Detect which cell encompasses the target text, then output its [X, Y] center coordinate. 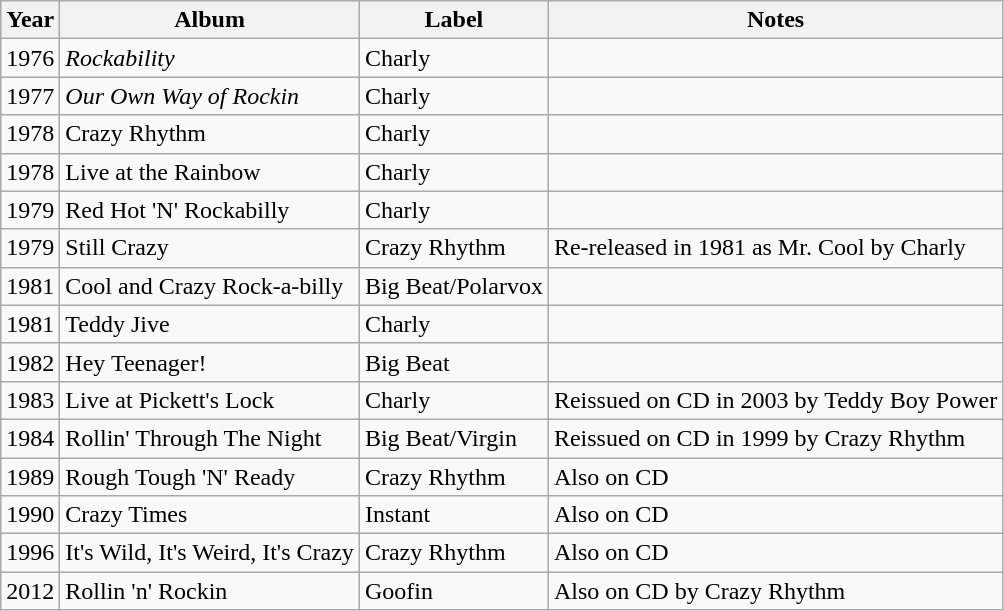
Live at the Rainbow [210, 172]
Goofin [454, 591]
1984 [30, 438]
Still Crazy [210, 248]
Notes [775, 20]
Rough Tough 'N' Ready [210, 477]
Hey Teenager! [210, 362]
1990 [30, 515]
Reissued on CD in 1999 by Crazy Rhythm [775, 438]
Red Hot 'N' Rockabilly [210, 210]
Reissued on CD in 2003 by Teddy Boy Power [775, 400]
Cool and Crazy Rock-a-billy [210, 286]
Live at Pickett's Lock [210, 400]
1989 [30, 477]
Big Beat/Polarvox [454, 286]
1976 [30, 58]
Rollin' Through The Night [210, 438]
Label [454, 20]
Rockability [210, 58]
Album [210, 20]
1977 [30, 96]
Instant [454, 515]
Year [30, 20]
It's Wild, It's Weird, It's Crazy [210, 553]
Teddy Jive [210, 324]
2012 [30, 591]
1996 [30, 553]
1982 [30, 362]
Rollin 'n' Rockin [210, 591]
Big Beat/Virgin [454, 438]
Our Own Way of Rockin [210, 96]
1983 [30, 400]
Also on CD by Crazy Rhythm [775, 591]
Re-released in 1981 as Mr. Cool by Charly [775, 248]
Big Beat [454, 362]
Crazy Times [210, 515]
